Provide the [x, y] coordinate of the cell's center where the given text is located.  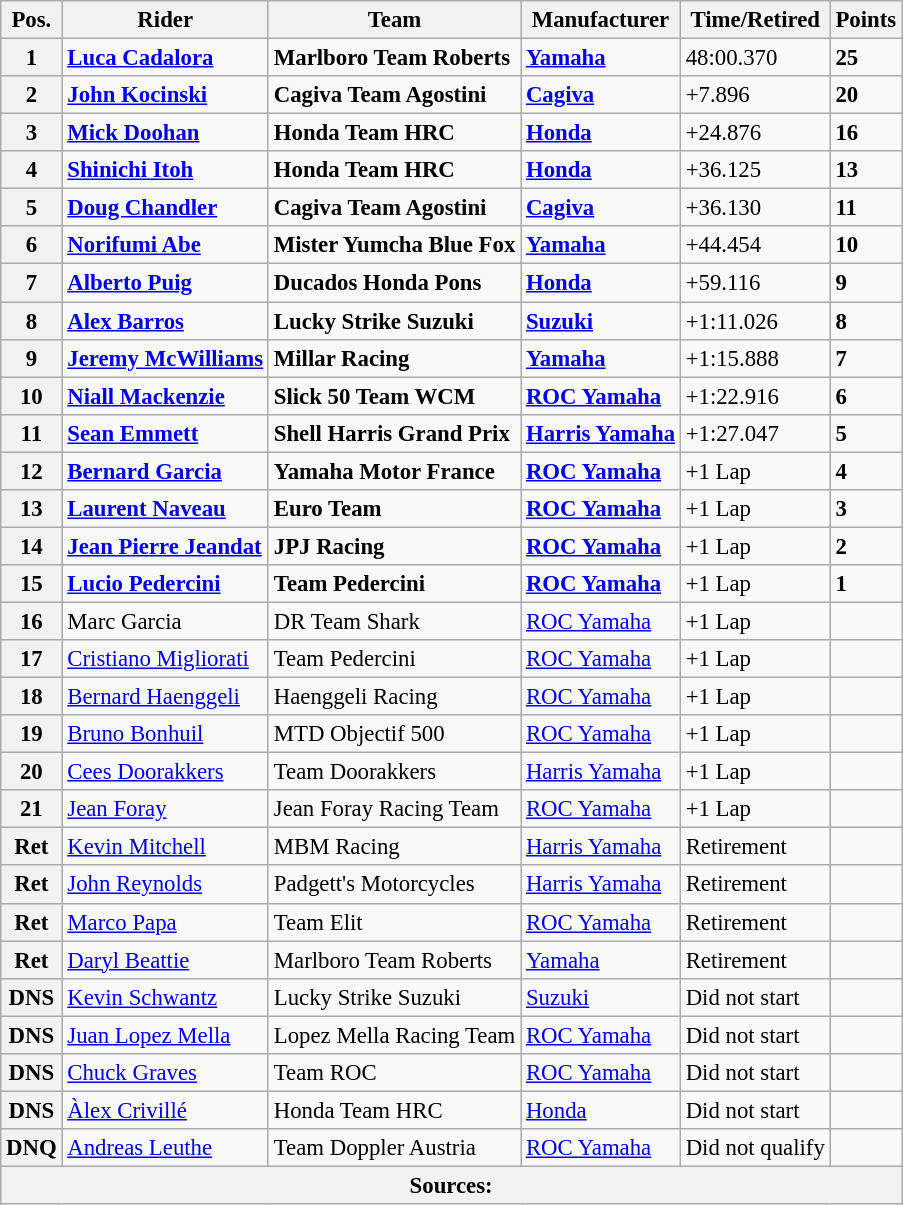
Daryl Beattie [166, 960]
Àlex Crivillé [166, 1110]
Jean Foray Racing Team [394, 809]
Lucio Pedercini [166, 584]
Laurent Naveau [166, 509]
12 [32, 471]
Bruno Bonhuil [166, 734]
John Kocinski [166, 95]
Pos. [32, 20]
Manufacturer [601, 20]
MBM Racing [394, 847]
Haenggeli Racing [394, 697]
John Reynolds [166, 885]
Lopez Mella Racing Team [394, 1035]
Padgett's Motorcycles [394, 885]
Yamaha Motor France [394, 471]
48:00.370 [755, 58]
MTD Objectif 500 [394, 734]
Jean Pierre Jeandat [166, 546]
14 [32, 546]
Euro Team [394, 509]
Juan Lopez Mella [166, 1035]
JPJ Racing [394, 546]
Alex Barros [166, 321]
Mister Yumcha Blue Fox [394, 245]
+24.876 [755, 133]
+36.130 [755, 208]
Team ROC [394, 1073]
Points [866, 20]
Did not qualify [755, 1148]
Shell Harris Grand Prix [394, 433]
+1:22.916 [755, 396]
+1:15.888 [755, 358]
Bernard Garcia [166, 471]
Jeremy McWilliams [166, 358]
18 [32, 697]
+59.116 [755, 283]
17 [32, 659]
25 [866, 58]
+1:27.047 [755, 433]
21 [32, 809]
15 [32, 584]
Chuck Graves [166, 1073]
Ducados Honda Pons [394, 283]
DR Team Shark [394, 621]
Cristiano Migliorati [166, 659]
Andreas Leuthe [166, 1148]
Millar Racing [394, 358]
+44.454 [755, 245]
Alberto Puig [166, 283]
Cees Doorakkers [166, 772]
+36.125 [755, 170]
Kevin Mitchell [166, 847]
Marco Papa [166, 922]
Norifumi Abe [166, 245]
Sources: [452, 1185]
Team Doppler Austria [394, 1148]
DNQ [32, 1148]
Niall Mackenzie [166, 396]
Luca Cadalora [166, 58]
+1:11.026 [755, 321]
Shinichi Itoh [166, 170]
Mick Doohan [166, 133]
Marc Garcia [166, 621]
Doug Chandler [166, 208]
Kevin Schwantz [166, 997]
Bernard Haenggeli [166, 697]
Jean Foray [166, 809]
19 [32, 734]
Team Elit [394, 922]
Team Doorakkers [394, 772]
Slick 50 Team WCM [394, 396]
Team [394, 20]
Sean Emmett [166, 433]
Time/Retired [755, 20]
+7.896 [755, 95]
Rider [166, 20]
